Detect which cell encompasses the target text, then output its (X, Y) center coordinate. 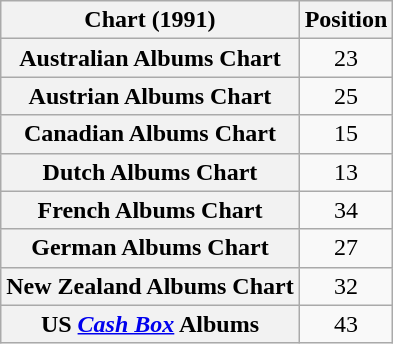
34 (346, 210)
Position (346, 20)
13 (346, 172)
German Albums Chart (150, 248)
23 (346, 58)
Canadian Albums Chart (150, 134)
New Zealand Albums Chart (150, 286)
32 (346, 286)
15 (346, 134)
Australian Albums Chart (150, 58)
US Cash Box Albums (150, 324)
Austrian Albums Chart (150, 96)
43 (346, 324)
Chart (1991) (150, 20)
French Albums Chart (150, 210)
Dutch Albums Chart (150, 172)
27 (346, 248)
25 (346, 96)
